Capture the cell that displays the provided text and extract its (X, Y) central coordinate. 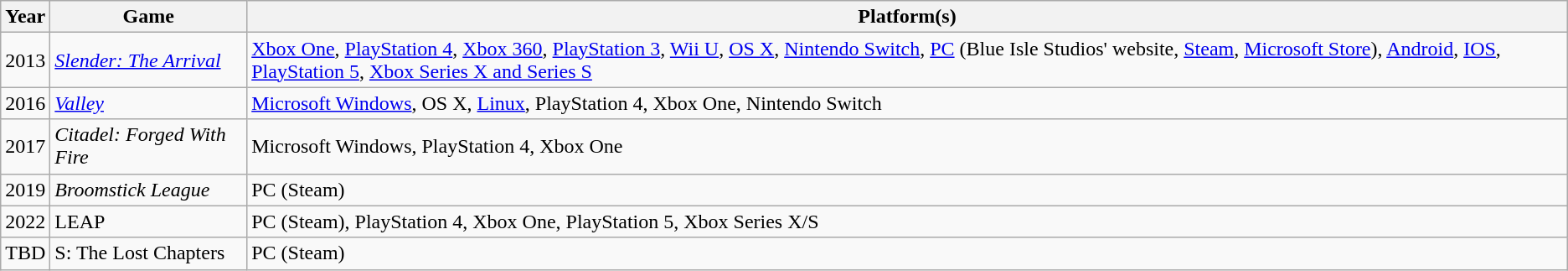
Microsoft Windows, OS X, Linux, PlayStation 4, Xbox One, Nintendo Switch (908, 103)
Year (25, 17)
Valley (149, 103)
2016 (25, 103)
Microsoft Windows, PlayStation 4, Xbox One (908, 146)
TBD (25, 253)
2013 (25, 60)
Game (149, 17)
PC (Steam), PlayStation 4, Xbox One, PlayStation 5, Xbox Series X/S (908, 221)
Broomstick League (149, 190)
S: The Lost Chapters (149, 253)
2019 (25, 190)
2017 (25, 146)
Citadel: Forged With Fire (149, 146)
Slender: The Arrival (149, 60)
LEAP (149, 221)
2022 (25, 221)
Platform(s) (908, 17)
